Output the [x, y] coordinate of the center of the cell containing the given text.  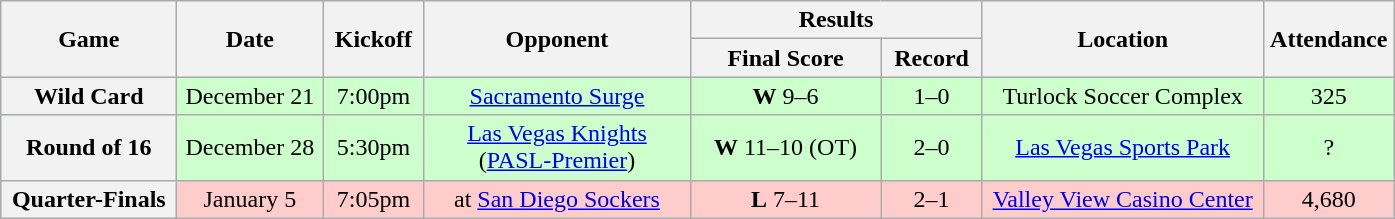
2–0 [932, 148]
Date [250, 39]
at San Diego Sockers [557, 199]
Las Vegas Sports Park [1122, 148]
December 28 [250, 148]
Round of 16 [89, 148]
Location [1122, 39]
W 9–6 [786, 96]
Game [89, 39]
Record [932, 58]
Sacramento Surge [557, 96]
7:00pm [374, 96]
Final Score [786, 58]
Valley View Casino Center [1122, 199]
? [1328, 148]
L 7–11 [786, 199]
Wild Card [89, 96]
Attendance [1328, 39]
Results [836, 20]
2–1 [932, 199]
Las Vegas Knights(PASL-Premier) [557, 148]
Turlock Soccer Complex [1122, 96]
7:05pm [374, 199]
1–0 [932, 96]
December 21 [250, 96]
W 11–10 (OT) [786, 148]
Opponent [557, 39]
325 [1328, 96]
5:30pm [374, 148]
January 5 [250, 199]
Kickoff [374, 39]
Quarter-Finals [89, 199]
4,680 [1328, 199]
